For the text-containing cell, return its midpoint in (x, y) coordinate format. 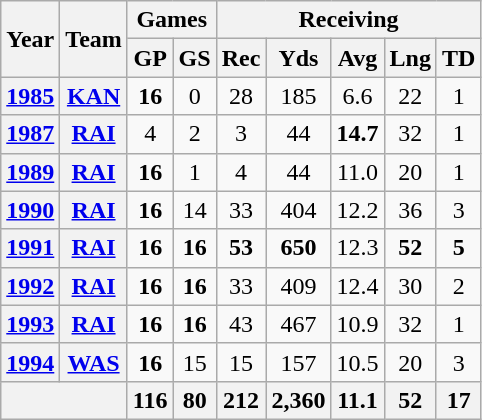
11.0 (358, 172)
14 (194, 210)
14.7 (358, 134)
22 (410, 96)
Lng (410, 58)
1989 (30, 172)
1985 (30, 96)
43 (241, 324)
53 (241, 248)
1991 (30, 248)
1987 (30, 134)
10.9 (358, 324)
12.4 (358, 286)
Receiving (348, 20)
10.5 (358, 362)
1994 (30, 362)
80 (194, 400)
Year (30, 39)
157 (298, 362)
Yds (298, 58)
17 (458, 400)
650 (298, 248)
Avg (358, 58)
TD (458, 58)
116 (150, 400)
12.2 (358, 210)
WAS (94, 362)
212 (241, 400)
1990 (30, 210)
0 (194, 96)
Rec (241, 58)
12.3 (358, 248)
30 (410, 286)
KAN (94, 96)
1992 (30, 286)
409 (298, 286)
5 (458, 248)
185 (298, 96)
GP (150, 58)
Games (172, 20)
36 (410, 210)
467 (298, 324)
GS (194, 58)
404 (298, 210)
2,360 (298, 400)
Team (94, 39)
6.6 (358, 96)
28 (241, 96)
1993 (30, 324)
11.1 (358, 400)
